Output the (x, y) coordinate of the center of the cell containing the given text.  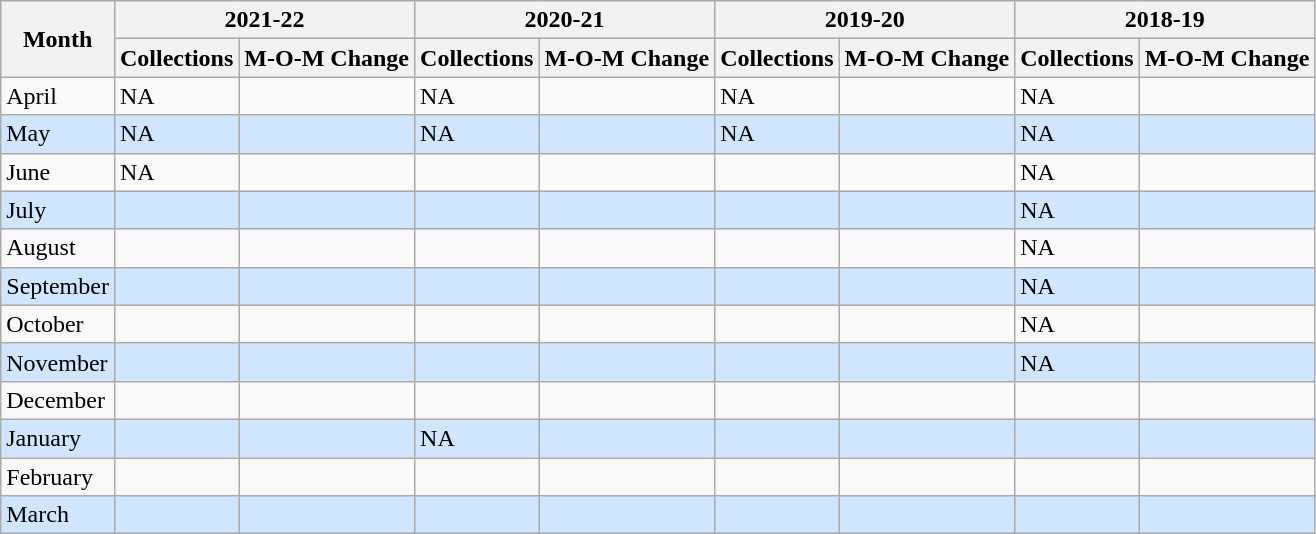
2019-20 (865, 20)
March (58, 515)
2018-19 (1165, 20)
September (58, 286)
August (58, 248)
May (58, 134)
January (58, 438)
November (58, 362)
June (58, 172)
2020-21 (565, 20)
December (58, 400)
2021-22 (264, 20)
Month (58, 39)
February (58, 477)
April (58, 96)
July (58, 210)
October (58, 324)
